For the text-containing cell, return its midpoint in [x, y] coordinate format. 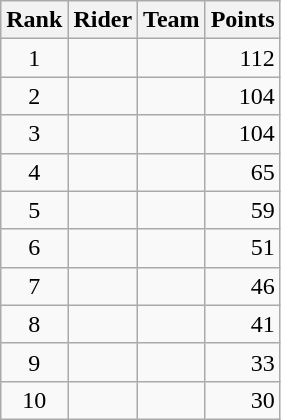
112 [242, 58]
3 [34, 134]
51 [242, 248]
33 [242, 362]
1 [34, 58]
8 [34, 324]
7 [34, 286]
2 [34, 96]
46 [242, 286]
Points [242, 20]
59 [242, 210]
5 [34, 210]
10 [34, 400]
6 [34, 248]
41 [242, 324]
4 [34, 172]
9 [34, 362]
65 [242, 172]
Rider [103, 20]
Rank [34, 20]
Team [172, 20]
30 [242, 400]
